Return the (X, Y) coordinate for the center point of the cell that contains the specified text.  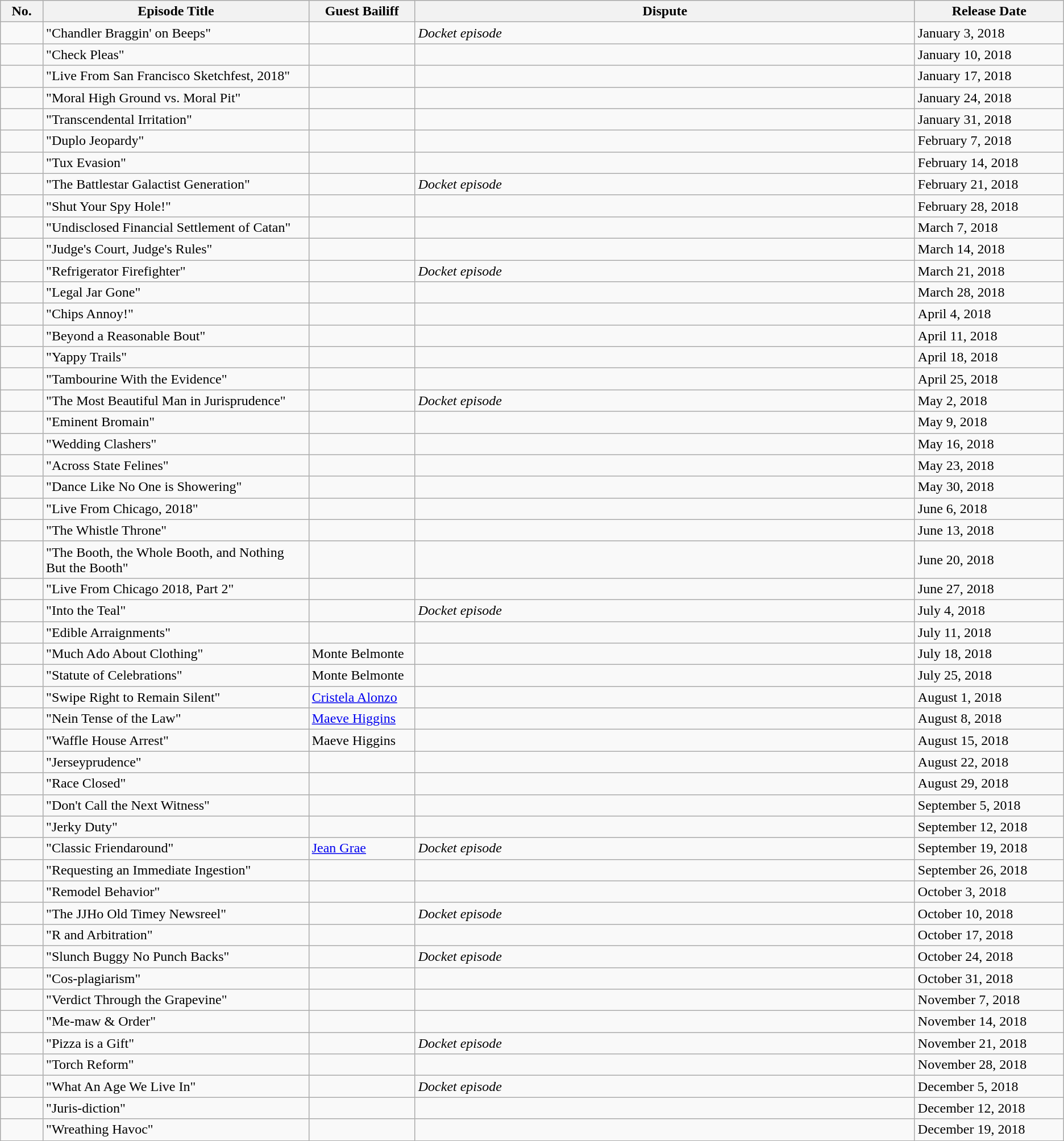
November 21, 2018 (989, 1043)
"Waffle House Arrest" (176, 740)
February 7, 2018 (989, 141)
October 17, 2018 (989, 935)
September 19, 2018 (989, 848)
February 21, 2018 (989, 184)
"The JJHo Old Timey Newsreel" (176, 913)
"Judge's Court, Judge's Rules" (176, 249)
"Live From San Francisco Sketchfest, 2018" (176, 76)
October 24, 2018 (989, 956)
April 11, 2018 (989, 336)
July 25, 2018 (989, 676)
December 12, 2018 (989, 1108)
"Tambourine With the Evidence" (176, 379)
October 31, 2018 (989, 978)
"Beyond a Reasonable Bout" (176, 336)
July 4, 2018 (989, 610)
August 1, 2018 (989, 697)
"Don't Call the Next Witness" (176, 805)
September 5, 2018 (989, 805)
Cristela Alonzo (361, 697)
November 14, 2018 (989, 1022)
"Transcendental Irritation" (176, 119)
August 29, 2018 (989, 784)
"Refrigerator Firefighter" (176, 271)
"What An Age We Live In" (176, 1086)
"Verdict Through the Grapevine" (176, 1000)
"Jerky Duty" (176, 827)
April 18, 2018 (989, 357)
"Undisclosed Financial Settlement of Catan" (176, 227)
May 2, 2018 (989, 401)
"Classic Friendaround" (176, 848)
"Chandler Braggin' on Beeps" (176, 33)
"Shut Your Spy Hole!" (176, 206)
"Wreathing Havoc" (176, 1130)
January 17, 2018 (989, 76)
Episode Title (176, 11)
"The Whistle Throne" (176, 530)
"Eminent Bromain" (176, 422)
October 10, 2018 (989, 913)
June 13, 2018 (989, 530)
March 21, 2018 (989, 271)
"Jerseyprudence" (176, 762)
May 16, 2018 (989, 444)
July 11, 2018 (989, 632)
May 23, 2018 (989, 465)
January 31, 2018 (989, 119)
"Duplo Jeopardy" (176, 141)
September 26, 2018 (989, 870)
April 25, 2018 (989, 379)
Guest Bailiff (361, 11)
"Statute of Celebrations" (176, 676)
"Chips Annoy!" (176, 314)
March 28, 2018 (989, 293)
Dispute (665, 11)
January 24, 2018 (989, 98)
December 19, 2018 (989, 1130)
"Race Closed" (176, 784)
"Dance Like No One is Showering" (176, 487)
June 6, 2018 (989, 509)
"Legal Jar Gone" (176, 293)
August 22, 2018 (989, 762)
February 28, 2018 (989, 206)
"The Most Beautiful Man in Jurisprudence" (176, 401)
November 7, 2018 (989, 1000)
"Wedding Clashers" (176, 444)
"Me-maw & Order" (176, 1022)
Jean Grae (361, 848)
"Live From Chicago, 2018" (176, 509)
April 4, 2018 (989, 314)
Release Date (989, 11)
December 5, 2018 (989, 1086)
May 9, 2018 (989, 422)
February 14, 2018 (989, 163)
"Check Pleas" (176, 55)
"Torch Reform" (176, 1065)
March 7, 2018 (989, 227)
"Nein Tense of the Law" (176, 719)
"Live From Chicago 2018, Part 2" (176, 589)
"Swipe Right to Remain Silent" (176, 697)
January 10, 2018 (989, 55)
"Requesting an Immediate Ingestion" (176, 870)
"Cos-plagiarism" (176, 978)
"Much Ado About Clothing" (176, 654)
"Into the Teal" (176, 610)
March 14, 2018 (989, 249)
"Juris-diction" (176, 1108)
"The Booth, the Whole Booth, and Nothing But the Booth" (176, 559)
August 8, 2018 (989, 719)
"Edible Arraignments" (176, 632)
"R and Arbitration" (176, 935)
June 27, 2018 (989, 589)
October 3, 2018 (989, 892)
May 30, 2018 (989, 487)
"Moral High Ground vs. Moral Pit" (176, 98)
"Remodel Behavior" (176, 892)
June 20, 2018 (989, 559)
July 18, 2018 (989, 654)
No. (22, 11)
"Pizza is a Gift" (176, 1043)
"Tux Evasion" (176, 163)
"Across State Felines" (176, 465)
"The Battlestar Galactist Generation" (176, 184)
"Yappy Trails" (176, 357)
August 15, 2018 (989, 740)
"Slunch Buggy No Punch Backs" (176, 956)
November 28, 2018 (989, 1065)
September 12, 2018 (989, 827)
January 3, 2018 (989, 33)
